Detect which cell encompasses the target text, then output its (x, y) center coordinate. 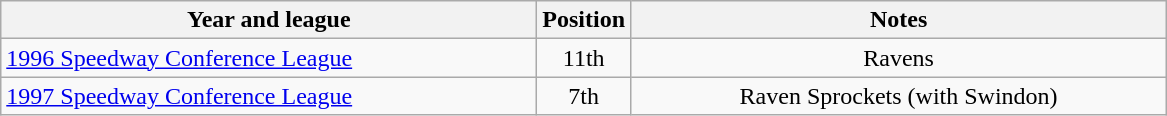
11th (584, 58)
1996 Speedway Conference League (269, 58)
Raven Sprockets (with Swindon) (899, 96)
7th (584, 96)
Year and league (269, 20)
Notes (899, 20)
Position (584, 20)
1997 Speedway Conference League (269, 96)
Ravens (899, 58)
